Return the [X, Y] coordinate for the center point of the cell that contains the specified text.  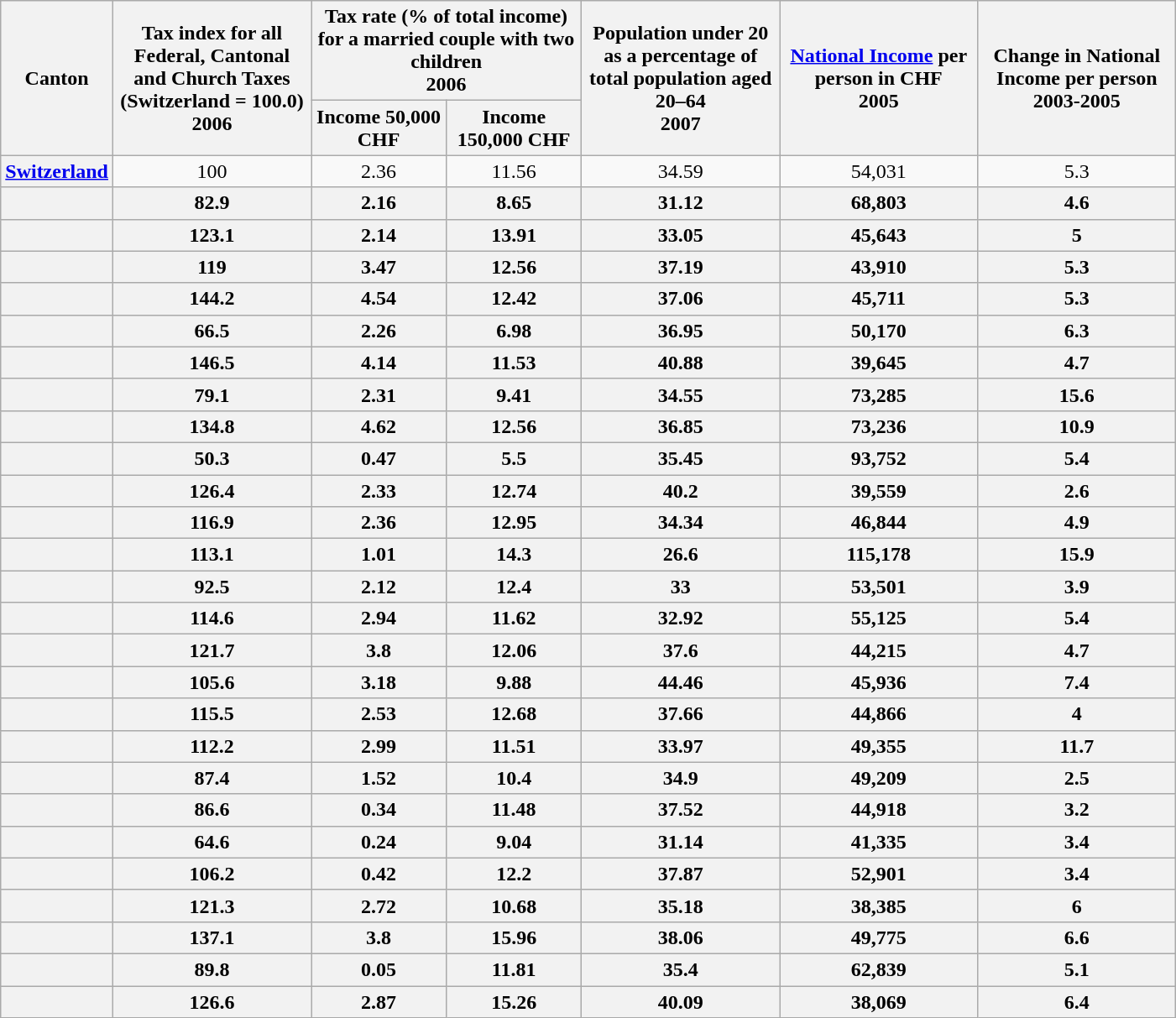
49,775 [879, 937]
4.6 [1077, 203]
31.14 [681, 842]
33 [681, 587]
37.06 [681, 299]
100 [212, 171]
11.56 [514, 171]
12.4 [514, 587]
26.6 [681, 555]
11.7 [1077, 746]
2.99 [379, 746]
43,910 [879, 267]
4.54 [379, 299]
73,285 [879, 394]
9.41 [514, 394]
10.9 [1077, 426]
45,936 [879, 682]
35.4 [681, 969]
92.5 [212, 587]
3.47 [379, 267]
79.1 [212, 394]
7.4 [1077, 682]
Change in National Income per person 2003-2005 [1077, 78]
15.9 [1077, 555]
134.8 [212, 426]
3.2 [1077, 810]
15.6 [1077, 394]
34.34 [681, 523]
106.2 [212, 874]
12.06 [514, 650]
105.6 [212, 682]
62,839 [879, 969]
2.33 [379, 491]
5 [1077, 235]
2.72 [379, 906]
11.62 [514, 619]
12.2 [514, 874]
4 [1077, 714]
34.59 [681, 171]
11.81 [514, 969]
119 [212, 267]
35.45 [681, 458]
6.3 [1077, 331]
0.42 [379, 874]
36.95 [681, 331]
31.12 [681, 203]
33.05 [681, 235]
86.6 [212, 810]
137.1 [212, 937]
12.42 [514, 299]
12.74 [514, 491]
Canton [57, 78]
8.65 [514, 203]
0.47 [379, 458]
49,209 [879, 778]
89.8 [212, 969]
34.55 [681, 394]
55,125 [879, 619]
82.9 [212, 203]
4.14 [379, 363]
113.1 [212, 555]
121.3 [212, 906]
11.53 [514, 363]
39,559 [879, 491]
2.94 [379, 619]
126.6 [212, 1001]
87.4 [212, 778]
37.66 [681, 714]
4.62 [379, 426]
44.46 [681, 682]
2.16 [379, 203]
Tax index for all Federal, Cantonal and Church Taxes (Switzerland = 100.0) 2006 [212, 78]
2.53 [379, 714]
9.04 [514, 842]
Income 50,000 CHF [379, 128]
66.5 [212, 331]
6.6 [1077, 937]
37.19 [681, 267]
37.52 [681, 810]
11.48 [514, 810]
116.9 [212, 523]
15.96 [514, 937]
4.9 [1077, 523]
64.6 [212, 842]
11.51 [514, 746]
2.6 [1077, 491]
68,803 [879, 203]
45,643 [879, 235]
44,215 [879, 650]
126.4 [212, 491]
39,645 [879, 363]
112.2 [212, 746]
144.2 [212, 299]
50.3 [212, 458]
40.09 [681, 1001]
2.5 [1077, 778]
9.88 [514, 682]
10.68 [514, 906]
37.87 [681, 874]
3.18 [379, 682]
38.06 [681, 937]
49,355 [879, 746]
1.52 [379, 778]
Income 150,000 CHF [514, 128]
12.68 [514, 714]
10.4 [514, 778]
40.88 [681, 363]
15.26 [514, 1001]
5.1 [1077, 969]
6.98 [514, 331]
123.1 [212, 235]
38,069 [879, 1001]
46,844 [879, 523]
45,711 [879, 299]
2.31 [379, 394]
54,031 [879, 171]
13.91 [514, 235]
0.24 [379, 842]
73,236 [879, 426]
115.5 [212, 714]
1.01 [379, 555]
52,901 [879, 874]
32.92 [681, 619]
National Income per person in CHF 2005 [879, 78]
38,385 [879, 906]
146.5 [212, 363]
53,501 [879, 587]
41,335 [879, 842]
2.14 [379, 235]
Population under 20 as a percentage of total population aged 20–64 2007 [681, 78]
115,178 [879, 555]
0.34 [379, 810]
2.26 [379, 331]
44,918 [879, 810]
14.3 [514, 555]
121.7 [212, 650]
0.05 [379, 969]
Switzerland [57, 171]
6 [1077, 906]
35.18 [681, 906]
5.5 [514, 458]
33.97 [681, 746]
6.4 [1077, 1001]
44,866 [879, 714]
34.9 [681, 778]
37.6 [681, 650]
114.6 [212, 619]
3.9 [1077, 587]
2.12 [379, 587]
36.85 [681, 426]
50,170 [879, 331]
40.2 [681, 491]
Tax rate (% of total income) for a married couple with two children 2006 [447, 50]
93,752 [879, 458]
12.95 [514, 523]
2.87 [379, 1001]
